Return (X, Y) of the center of cell containing provided text 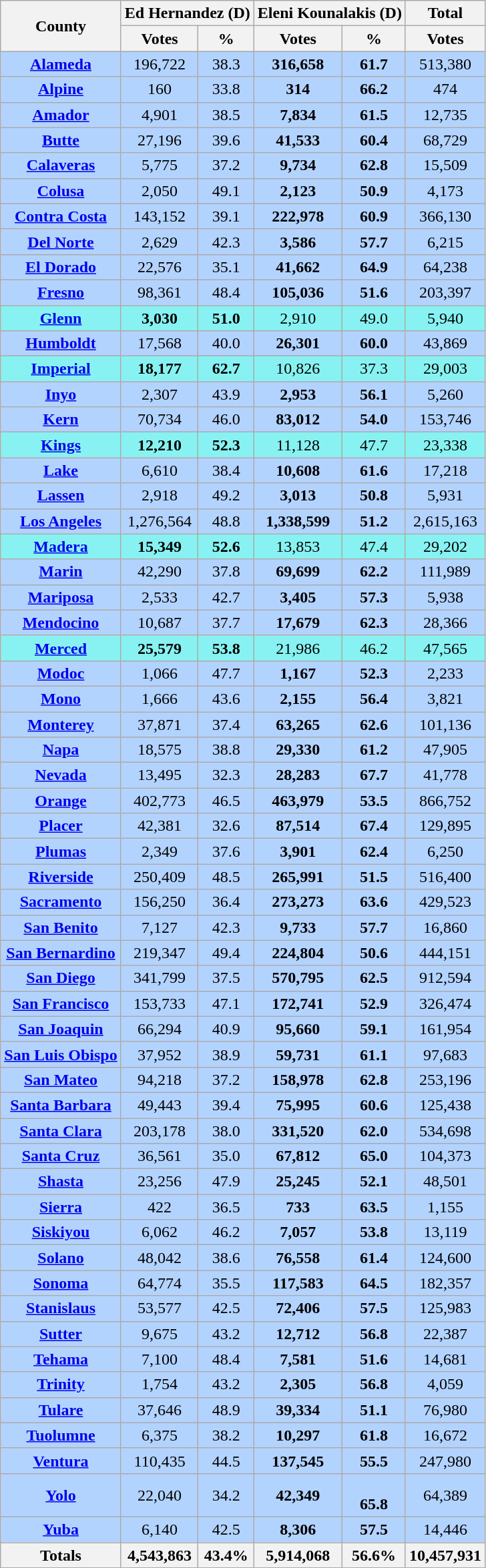
37.8 (226, 572)
36.5 (226, 1207)
26,301 (298, 344)
38.2 (226, 1435)
13,853 (298, 546)
27,196 (160, 140)
10,457,931 (445, 1555)
Alameda (61, 64)
2,918 (160, 496)
13,495 (160, 775)
Kings (61, 445)
48,501 (445, 1182)
Amador (61, 115)
23,338 (445, 445)
16,860 (445, 927)
53,577 (160, 1308)
203,178 (160, 1131)
60.9 (374, 216)
35.5 (226, 1283)
41,662 (298, 267)
4,173 (445, 191)
2,349 (160, 851)
23,256 (160, 1182)
17,568 (160, 344)
46.0 (226, 420)
67,812 (298, 1156)
125,983 (445, 1308)
2,533 (160, 597)
76,558 (298, 1258)
37,646 (160, 1410)
1,167 (298, 673)
14,681 (445, 1359)
37.7 (226, 623)
Siskiyou (61, 1232)
43,869 (445, 344)
63.6 (374, 902)
219,347 (160, 953)
65.0 (374, 1156)
17,679 (298, 623)
51.1 (374, 1410)
Tuolumne (61, 1435)
Trinity (61, 1385)
48,042 (160, 1258)
Marin (61, 572)
62.7 (226, 369)
33.8 (226, 89)
866,752 (445, 801)
47,905 (445, 750)
Ed Hernandez (D) (187, 13)
111,989 (445, 572)
95,660 (298, 1029)
48.9 (226, 1410)
265,991 (298, 877)
21,986 (298, 648)
Total (445, 13)
40.0 (226, 344)
Stanislaus (61, 1308)
38.3 (226, 64)
4,901 (160, 115)
49.0 (374, 318)
32.6 (226, 826)
Sonoma (61, 1283)
Fresno (61, 292)
38.5 (226, 115)
50.9 (374, 191)
247,980 (445, 1461)
66.2 (374, 89)
6,250 (445, 851)
38.8 (226, 750)
1,066 (160, 673)
Yuba (61, 1529)
Madera (61, 546)
Sutter (61, 1334)
129,895 (445, 826)
Santa Clara (61, 1131)
59.1 (374, 1029)
105,036 (298, 292)
50.8 (374, 496)
5,940 (445, 318)
10,826 (298, 369)
49,443 (160, 1105)
47.9 (226, 1182)
316,658 (298, 64)
Kern (61, 420)
6,610 (160, 470)
13,119 (445, 1232)
County (61, 26)
42,290 (160, 572)
98,361 (160, 292)
56.6% (374, 1555)
341,799 (160, 978)
Totals (61, 1555)
97,683 (445, 1054)
912,594 (445, 978)
422 (160, 1207)
110,435 (160, 1461)
Mendocino (61, 623)
83,012 (298, 420)
51.5 (374, 877)
60.6 (374, 1105)
733 (298, 1207)
2,233 (445, 673)
Sierra (61, 1207)
Santa Cruz (61, 1156)
28,366 (445, 623)
250,409 (160, 877)
143,152 (160, 216)
55.5 (374, 1461)
51.0 (226, 318)
29,330 (298, 750)
8,306 (298, 1529)
Santa Barbara (61, 1105)
224,804 (298, 953)
2,953 (298, 394)
Mariposa (61, 597)
3,013 (298, 496)
61.2 (374, 750)
1,155 (445, 1207)
1,666 (160, 699)
3,405 (298, 597)
124,600 (445, 1258)
43.6 (226, 699)
3,030 (160, 318)
104,373 (445, 1156)
Sacramento (61, 902)
51.2 (374, 521)
474 (445, 89)
Ventura (61, 1461)
14,446 (445, 1529)
12,735 (445, 115)
429,523 (445, 902)
Mono (61, 699)
44.5 (226, 1461)
Lake (61, 470)
11,128 (298, 445)
22,040 (160, 1495)
69,699 (298, 572)
39.1 (226, 216)
Lassen (61, 496)
49.4 (226, 953)
39,334 (298, 1410)
37.4 (226, 724)
29,202 (445, 546)
35.0 (226, 1156)
5,260 (445, 394)
59,731 (298, 1054)
7,100 (160, 1359)
182,357 (445, 1283)
Imperial (61, 369)
61.6 (374, 470)
46.5 (226, 801)
203,397 (445, 292)
64.9 (374, 267)
52.9 (374, 1004)
1,338,599 (298, 521)
17,218 (445, 470)
3,901 (298, 851)
72,406 (298, 1308)
3,586 (298, 242)
172,741 (298, 1004)
Alpine (61, 89)
Solano (61, 1258)
94,218 (160, 1080)
47.4 (374, 546)
2,615,163 (445, 521)
62.4 (374, 851)
2,629 (160, 242)
87,514 (298, 826)
San Francisco (61, 1004)
Inyo (61, 394)
16,672 (445, 1435)
36.4 (226, 902)
2,155 (298, 699)
63,265 (298, 724)
3,821 (445, 699)
37.5 (226, 978)
42.7 (226, 597)
48.5 (226, 877)
67.4 (374, 826)
4,543,863 (160, 1555)
Orange (61, 801)
513,380 (445, 64)
5,931 (445, 496)
10,297 (298, 1435)
Tulare (61, 1410)
18,575 (160, 750)
62.5 (374, 978)
32.3 (226, 775)
47,565 (445, 648)
Nevada (61, 775)
7,057 (298, 1232)
El Dorado (61, 267)
34.2 (226, 1495)
56.4 (374, 699)
66,294 (160, 1029)
160 (160, 89)
Riverside (61, 877)
10,687 (160, 623)
12,712 (298, 1334)
15,349 (160, 546)
75,995 (298, 1105)
22,576 (160, 267)
41,533 (298, 140)
64,389 (445, 1495)
39.4 (226, 1105)
5,775 (160, 165)
6,375 (160, 1435)
Tehama (61, 1359)
6,140 (160, 1529)
2,050 (160, 191)
314 (298, 89)
56.1 (374, 394)
65.8 (374, 1495)
64.5 (374, 1283)
61.4 (374, 1258)
Placer (61, 826)
137,545 (298, 1461)
28,283 (298, 775)
22,387 (445, 1334)
6,062 (160, 1232)
326,474 (445, 1004)
47.1 (226, 1004)
Monterey (61, 724)
70,734 (160, 420)
64,774 (160, 1283)
36,561 (160, 1156)
5,938 (445, 597)
62.6 (374, 724)
52.6 (226, 546)
2,305 (298, 1385)
35.1 (226, 267)
43.4% (226, 1555)
15,509 (445, 165)
9,675 (160, 1334)
10,608 (298, 470)
534,698 (445, 1131)
52.1 (374, 1182)
2,910 (298, 318)
4,059 (445, 1385)
12,210 (160, 445)
62.3 (374, 623)
Shasta (61, 1182)
38.0 (226, 1131)
402,773 (160, 801)
60.4 (374, 140)
25,579 (160, 648)
San Luis Obispo (61, 1054)
7,127 (160, 927)
9,734 (298, 165)
41,778 (445, 775)
2,123 (298, 191)
54.0 (374, 420)
37.6 (226, 851)
61.8 (374, 1435)
San Diego (61, 978)
253,196 (445, 1080)
39.6 (226, 140)
Plumas (61, 851)
570,795 (298, 978)
1,754 (160, 1385)
61.7 (374, 64)
156,250 (160, 902)
444,151 (445, 953)
6,215 (445, 242)
7,581 (298, 1359)
49.2 (226, 496)
42,381 (160, 826)
San Joaquin (61, 1029)
Glenn (61, 318)
38.6 (226, 1258)
42,349 (298, 1495)
48.8 (226, 521)
9,733 (298, 927)
76,980 (445, 1410)
Butte (61, 140)
Colusa (61, 191)
San Bernardino (61, 953)
49.1 (226, 191)
463,979 (298, 801)
67.7 (374, 775)
18,177 (160, 369)
37,871 (160, 724)
38.4 (226, 470)
1,276,564 (160, 521)
Merced (61, 648)
43.9 (226, 394)
Napa (61, 750)
60.0 (374, 344)
161,954 (445, 1029)
40.9 (226, 1029)
Los Angeles (61, 521)
331,520 (298, 1131)
153,733 (160, 1004)
29,003 (445, 369)
61.5 (374, 115)
Humboldt (61, 344)
61.1 (374, 1054)
53.5 (374, 801)
57.3 (374, 597)
273,273 (298, 902)
50.6 (374, 953)
62.2 (374, 572)
San Benito (61, 927)
117,583 (298, 1283)
196,722 (160, 64)
Del Norte (61, 242)
38.9 (226, 1054)
Modoc (61, 673)
2,307 (160, 394)
Eleni Kounalakis (D) (330, 13)
125,438 (445, 1105)
62.0 (374, 1131)
64,238 (445, 267)
Calaveras (61, 165)
153,746 (445, 420)
Contra Costa (61, 216)
37,952 (160, 1054)
101,136 (445, 724)
68,729 (445, 140)
25,245 (298, 1182)
516,400 (445, 877)
158,978 (298, 1080)
366,130 (445, 216)
Yolo (61, 1495)
63.5 (374, 1207)
7,834 (298, 115)
222,978 (298, 216)
5,914,068 (298, 1555)
37.3 (374, 369)
San Mateo (61, 1080)
